Find where the given text appears and provide that cell's center as (x, y) coordinate. 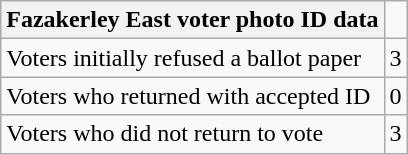
Voters who did not return to vote (192, 134)
0 (396, 96)
Fazakerley East voter photo ID data (192, 20)
Voters who returned with accepted ID (192, 96)
Voters initially refused a ballot paper (192, 58)
